Identify which cell holds the provided text, then report its [X, Y] central coordinate. 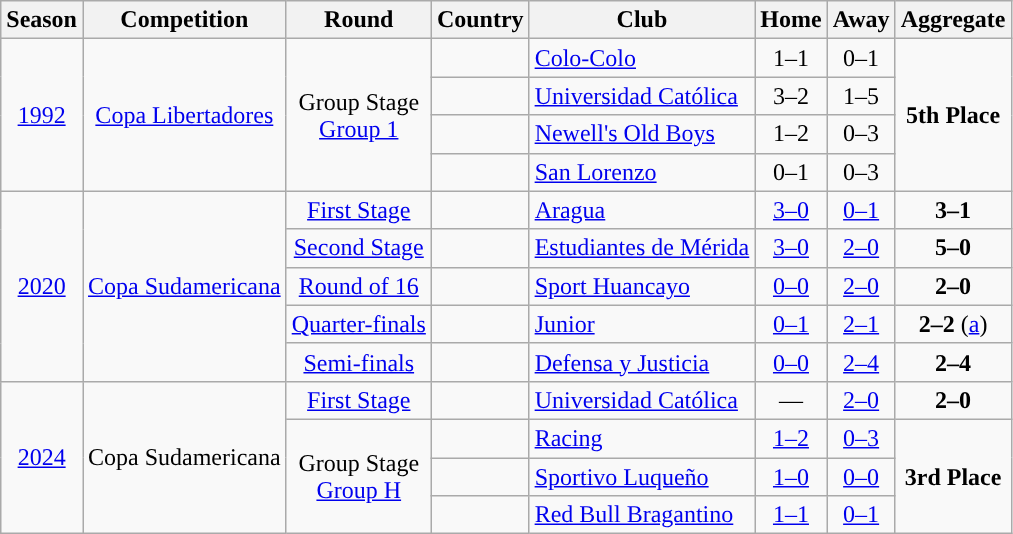
Group StageGroup H [358, 476]
Home [791, 20]
2–1 [861, 324]
3–2 [791, 96]
2024 [42, 457]
Racing [642, 438]
3rd Place [953, 476]
1992 [42, 115]
Estudiantes de Mérida [642, 248]
Group StageGroup 1 [358, 115]
Aggregate [953, 20]
Newell's Old Boys [642, 134]
Round [358, 20]
Red Bull Bragantino [642, 515]
Semi-finals [358, 362]
1–0 [791, 477]
Junior [642, 324]
3–1 [953, 210]
5th Place [953, 115]
Club [642, 20]
5–0 [953, 248]
Sport Huancayo [642, 286]
Away [861, 20]
Aragua [642, 210]
Sportivo Luqueño [642, 477]
2–2 (a) [953, 324]
Defensa y Justicia [642, 362]
Copa Libertadores [184, 115]
— [791, 400]
Colo-Colo [642, 58]
Round of 16 [358, 286]
Country [480, 20]
2020 [42, 286]
1–5 [861, 96]
Competition [184, 20]
San Lorenzo [642, 172]
Quarter-finals [358, 324]
Second Stage [358, 248]
Season [42, 20]
